Output the [X, Y] coordinate of the center of the cell containing the given text.  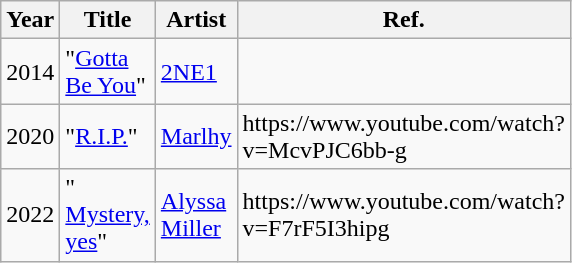
Ref. [404, 20]
"R.I.P." [108, 136]
2014 [30, 72]
" Mystery, yes" [108, 215]
Marlhy [196, 136]
https://www.youtube.com/watch?v=F7rF5I3hipg [404, 215]
Year [30, 20]
2020 [30, 136]
https://www.youtube.com/watch?v=McvPJC6bb-g [404, 136]
Title [108, 20]
2022 [30, 215]
"Gotta Be You" [108, 72]
Artist [196, 20]
2NE1 [196, 72]
Alyssa Miller [196, 215]
